Search for the cell housing the specified text and yield its (x, y) center coordinate. 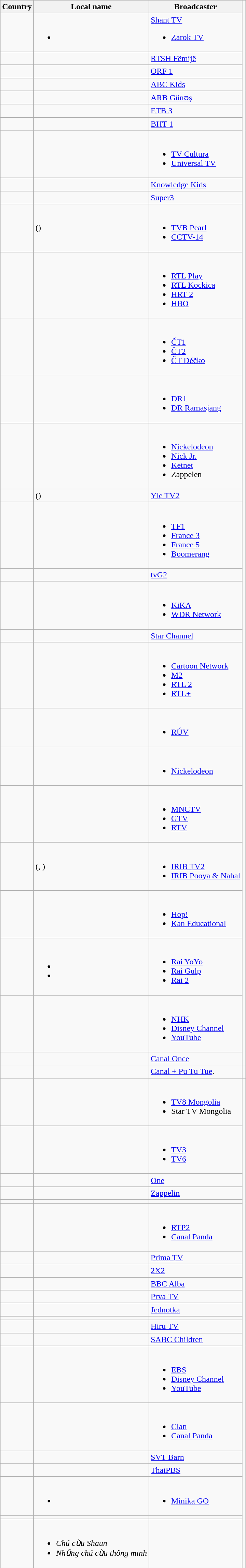
SVT Barn (195, 1457)
NHKDisney ChannelYouTube (195, 1024)
(, ) (91, 866)
SABC Children (195, 1339)
Prva TV (195, 1297)
Yle TV2 (195, 495)
ARB Günəş (195, 98)
tvG2 (195, 575)
Prima TV (195, 1258)
ORF 1 (195, 71)
DR1DR Ramasjang (195, 399)
ThaiPBS (195, 1470)
ABC Kids (195, 84)
RTL PlayRTL KockicaHRT 2HBO (195, 285)
Jednotka (195, 1310)
ČT1ČT2ČT Déčko (195, 347)
IRIB TV2IRIB Pooya & Nahal (195, 866)
ClanCanal Panda (195, 1427)
Rai YoYoRai GulpRai 2 (195, 966)
Star Channel (195, 636)
Nickelodeon (195, 766)
Minika GO (195, 1496)
Canal Once (195, 1059)
NickelodeonNick Jr.KetnetZappelen (195, 456)
Shant TVZarok TV (195, 33)
Knowledge Kids (195, 185)
TV3TV6 (195, 1150)
Zappelin (195, 1193)
Local name (91, 7)
Chú cừu ShaunNhững chú cừu thông minh (91, 1543)
BBC Alba (195, 1284)
RTSH Fëmijë (195, 58)
BHT 1 (195, 124)
RÚV (195, 728)
RTP2Canal Panda (195, 1227)
Hop!Kan Educational (195, 914)
One (195, 1180)
TV8 MongoliaStar TV Mongolia (195, 1102)
Cartoon NetworkM2RTL 2RTL+ (195, 675)
2X2 (195, 1271)
TVB PearlCCTV-14 (195, 228)
TV CulturaUniversal TV (195, 154)
MNCTVGTVRTV (195, 814)
ETB 3 (195, 111)
EBSDisney ChannelYouTube (195, 1375)
Super3 (195, 198)
KiKAWDR Network (195, 605)
Broadcaster (195, 7)
Canal + Pu Tu Tue. (195, 1071)
Country (17, 7)
TF1France 3France 5Boomerang (195, 535)
Hiru TV (195, 1326)
